Search for the cell housing the specified text and yield its (X, Y) center coordinate. 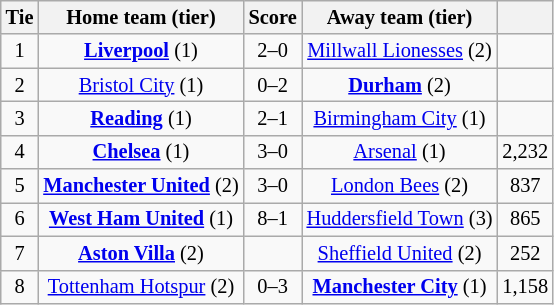
7 (20, 253)
0–2 (273, 85)
Bristol City (1) (140, 85)
Tie (20, 17)
Chelsea (1) (140, 152)
Liverpool (1) (140, 51)
Sheffield United (2) (400, 253)
Home team (tier) (140, 17)
Huddersfield Town (3) (400, 219)
2–0 (273, 51)
Manchester United (2) (140, 186)
Score (273, 17)
2,232 (525, 152)
5 (20, 186)
Tottenham Hotspur (2) (140, 287)
London Bees (2) (400, 186)
3 (20, 118)
Reading (1) (140, 118)
Aston Villa (2) (140, 253)
Arsenal (1) (400, 152)
Millwall Lionesses (2) (400, 51)
837 (525, 186)
1,158 (525, 287)
0–3 (273, 287)
Durham (2) (400, 85)
8 (20, 287)
4 (20, 152)
Birmingham City (1) (400, 118)
2–1 (273, 118)
Away team (tier) (400, 17)
865 (525, 219)
2 (20, 85)
1 (20, 51)
8–1 (273, 219)
West Ham United (1) (140, 219)
252 (525, 253)
6 (20, 219)
Manchester City (1) (400, 287)
